From the cell containing the given text, extract its center point as [x, y] coordinate. 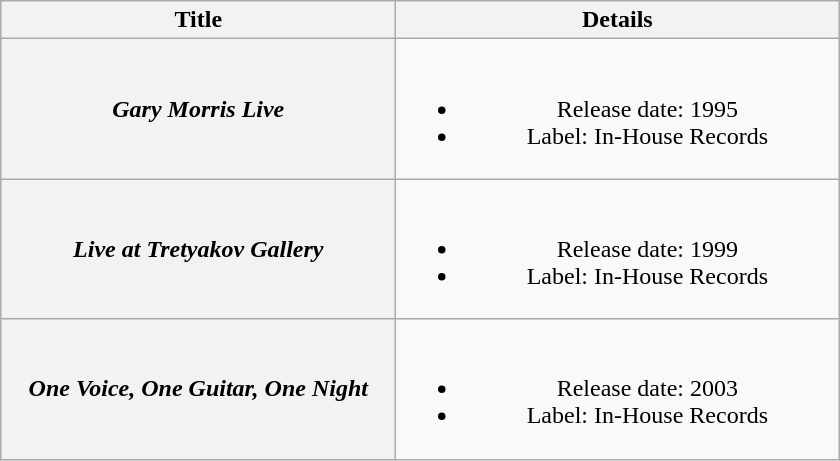
Release date: 1995Label: In-House Records [618, 109]
Live at Tretyakov Gallery [198, 249]
One Voice, One Guitar, One Night [198, 389]
Release date: 1999Label: In-House Records [618, 249]
Release date: 2003Label: In-House Records [618, 389]
Gary Morris Live [198, 109]
Title [198, 20]
Details [618, 20]
